Return the (X, Y) coordinate for the center point of the cell that contains the specified text.  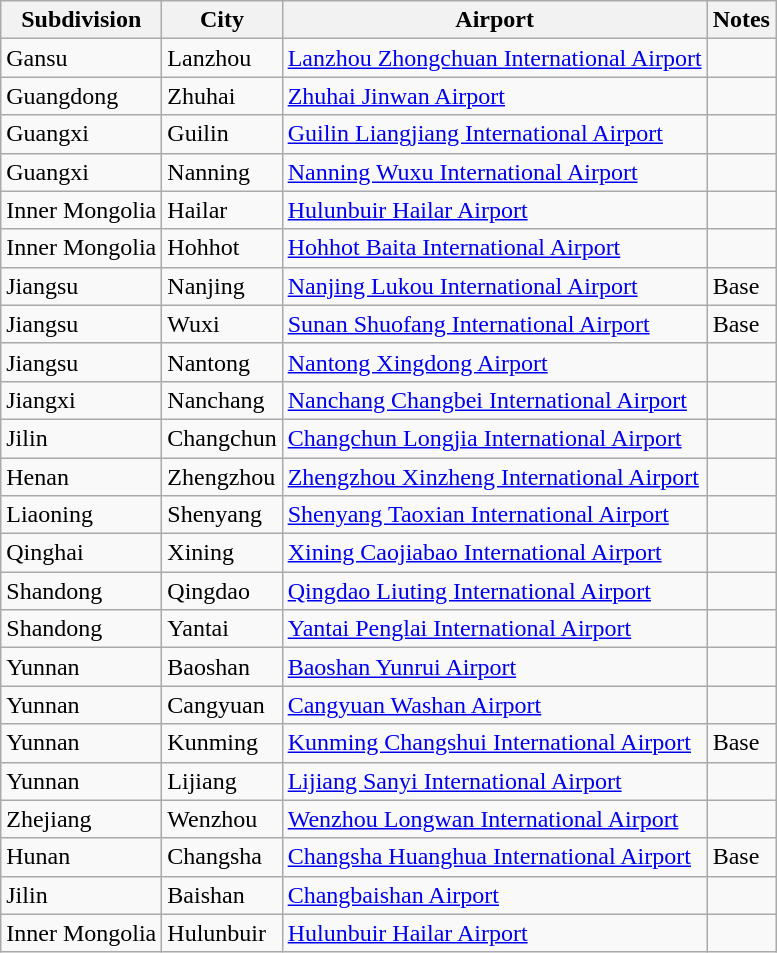
Baishan (222, 895)
Xining Caojiabao International Airport (494, 553)
Gansu (82, 58)
Guangdong (82, 96)
Jiangxi (82, 400)
Wenzhou (222, 819)
Changsha Huanghua International Airport (494, 857)
Baoshan Yunrui Airport (494, 667)
Qingdao Liuting International Airport (494, 591)
Nanjing (222, 286)
Cangyuan Washan Airport (494, 705)
Nanning Wuxu International Airport (494, 172)
Cangyuan (222, 705)
Liaoning (82, 515)
Nanchang Changbei International Airport (494, 400)
Zhuhai Jinwan Airport (494, 96)
Hailar (222, 210)
Guilin (222, 134)
Lanzhou Zhongchuan International Airport (494, 58)
Xining (222, 553)
Kunming (222, 743)
Hohhot Baita International Airport (494, 248)
Yantai (222, 629)
Hulunbuir (222, 933)
Changchun Longjia International Airport (494, 438)
Qinghai (82, 553)
Lijiang Sanyi International Airport (494, 781)
Kunming Changshui International Airport (494, 743)
Nanchang (222, 400)
Nanjing Lukou International Airport (494, 286)
Guilin Liangjiang International Airport (494, 134)
Zhengzhou Xinzheng International Airport (494, 477)
Sunan Shuofang International Airport (494, 324)
Wenzhou Longwan International Airport (494, 819)
Qingdao (222, 591)
Wuxi (222, 324)
Lanzhou (222, 58)
Hohhot (222, 248)
Hunan (82, 857)
Nantong Xingdong Airport (494, 362)
Changsha (222, 857)
Notes (741, 20)
Zhejiang (82, 819)
Zhuhai (222, 96)
Subdivision (82, 20)
Changchun (222, 438)
Lijiang (222, 781)
Changbaishan Airport (494, 895)
Henan (82, 477)
Nanning (222, 172)
Airport (494, 20)
Zhengzhou (222, 477)
Yantai Penglai International Airport (494, 629)
City (222, 20)
Shenyang (222, 515)
Shenyang Taoxian International Airport (494, 515)
Nantong (222, 362)
Baoshan (222, 667)
